Provide the [x, y] coordinate of the cell's center where the given text is located.  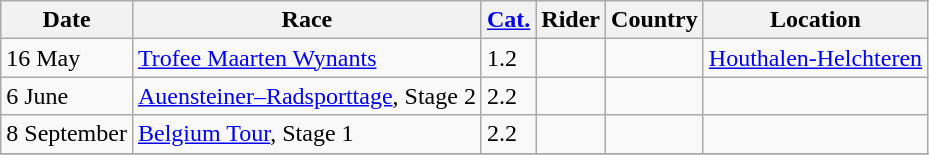
Date [67, 20]
16 May [67, 58]
Auensteiner–Radsporttage, Stage 2 [306, 96]
Rider [571, 20]
Country [655, 20]
8 September [67, 134]
Race [306, 20]
1.2 [508, 58]
6 June [67, 96]
Houthalen-Helchteren [815, 58]
Belgium Tour, Stage 1 [306, 134]
Location [815, 20]
Trofee Maarten Wynants [306, 58]
Cat. [508, 20]
